Find where the given text appears and provide that cell's center as (x, y) coordinate. 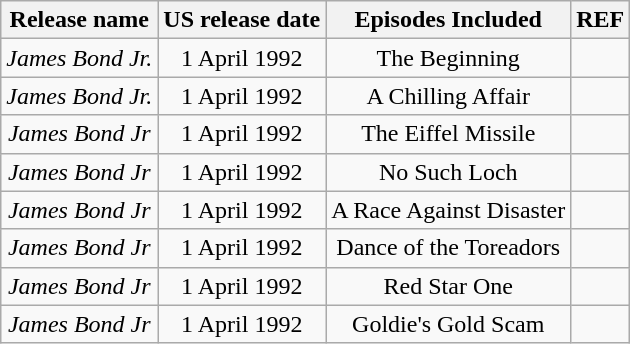
Dance of the Toreadors (448, 248)
US release date (242, 20)
A Chilling Affair (448, 96)
REF (600, 20)
The Beginning (448, 58)
Release name (80, 20)
A Race Against Disaster (448, 210)
Episodes Included (448, 20)
No Such Loch (448, 172)
Goldie's Gold Scam (448, 324)
Red Star One (448, 286)
The Eiffel Missile (448, 134)
